Find where the given text appears and provide that cell's center as [X, Y] coordinate. 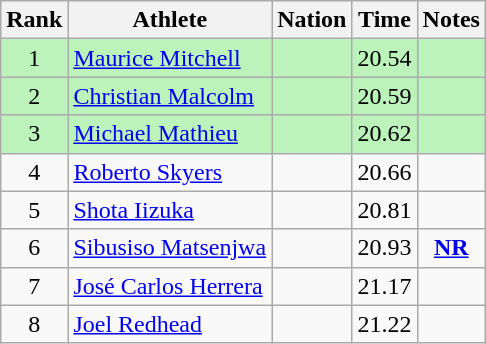
Athlete [170, 20]
Christian Malcolm [170, 96]
20.59 [384, 96]
Joel Redhead [170, 324]
8 [34, 324]
20.93 [384, 248]
7 [34, 286]
Time [384, 20]
Michael Mathieu [170, 134]
6 [34, 248]
Rank [34, 20]
José Carlos Herrera [170, 286]
2 [34, 96]
Roberto Skyers [170, 172]
Shota Iizuka [170, 210]
Notes [451, 20]
5 [34, 210]
3 [34, 134]
Sibusiso Matsenjwa [170, 248]
Maurice Mitchell [170, 58]
NR [451, 248]
4 [34, 172]
21.17 [384, 286]
1 [34, 58]
20.81 [384, 210]
Nation [312, 20]
20.62 [384, 134]
20.54 [384, 58]
20.66 [384, 172]
21.22 [384, 324]
